Scan for the cell matching the given text and deliver its (x, y) coordinate at center. 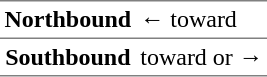
Southbound (68, 57)
Northbound (68, 20)
